Locate the cell with the specified text and output its [X, Y] center coordinate. 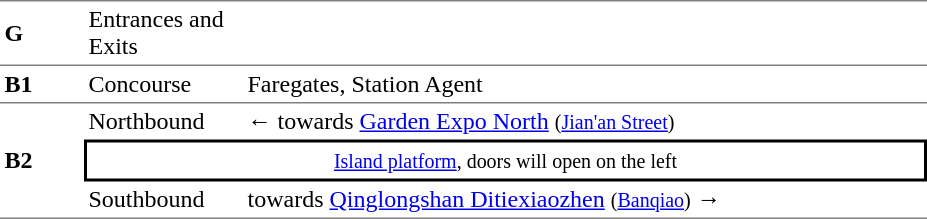
Entrances and Exits [164, 32]
Island platform, doors will open on the left [506, 161]
B1 [42, 84]
← towards Garden Expo North (Jian'an Street) [585, 122]
Faregates, Station Agent [585, 84]
G [42, 32]
Concourse [164, 84]
Northbound [164, 122]
